Return the (x, y) coordinate for the center point of the cell that contains the specified text.  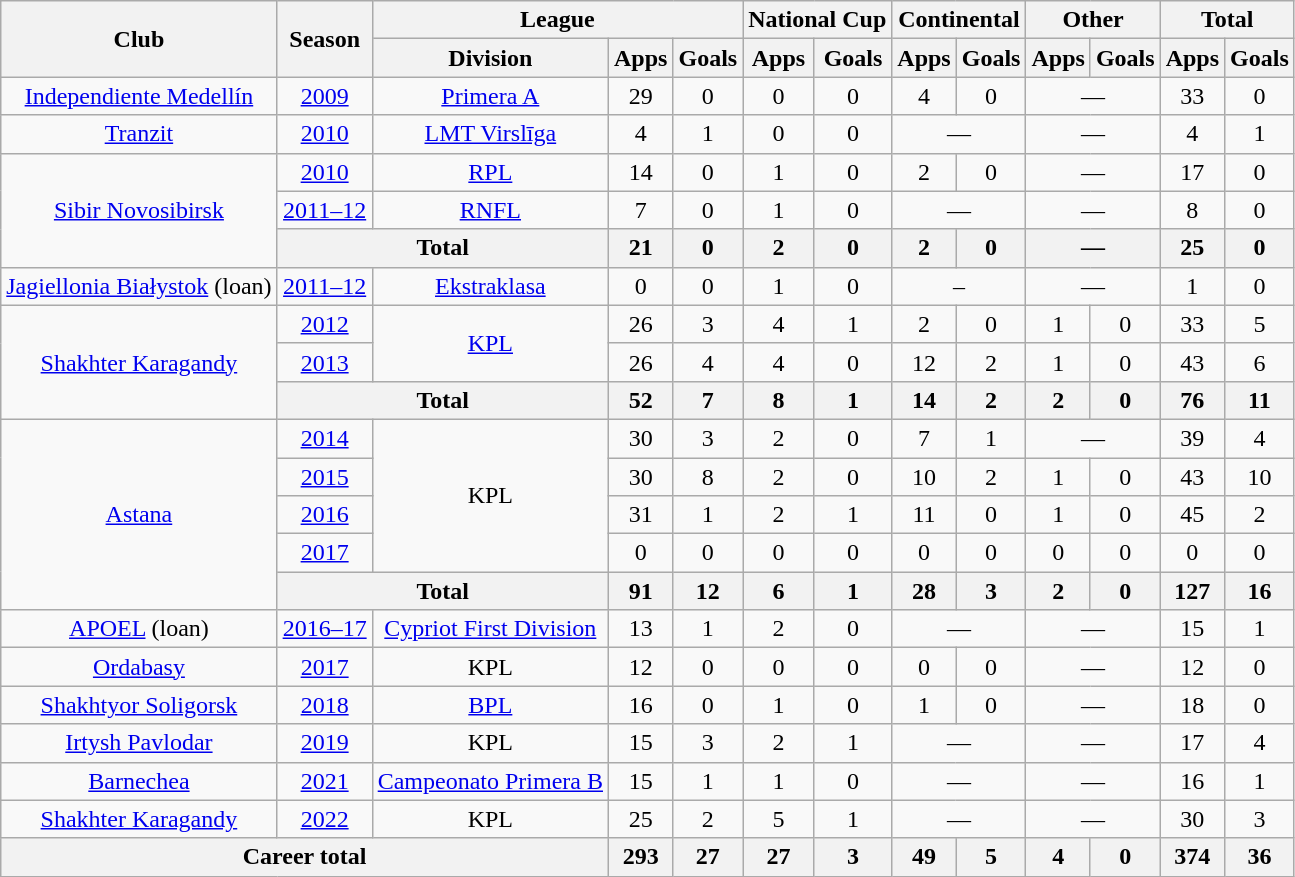
45 (1192, 515)
2021 (324, 781)
49 (924, 857)
League (558, 20)
2018 (324, 705)
13 (641, 629)
76 (1192, 400)
18 (1192, 705)
2014 (324, 438)
28 (924, 591)
127 (1192, 591)
LMT Virslīga (490, 134)
2022 (324, 819)
2019 (324, 743)
91 (641, 591)
Cypriot First Division (490, 629)
Club (139, 39)
Continental (959, 20)
Independiente Medellín (139, 96)
36 (1260, 857)
374 (1192, 857)
39 (1192, 438)
29 (641, 96)
Ordabasy (139, 667)
Other (1093, 20)
RPL (490, 172)
Shakhtyor Soligorsk (139, 705)
Primera A (490, 96)
Astana (139, 514)
Sibir Novosibirsk (139, 210)
RNFL (490, 210)
Division (490, 58)
Campeonato Primera B (490, 781)
– (959, 286)
Irtysh Pavlodar (139, 743)
Ekstraklasa (490, 286)
21 (641, 248)
2015 (324, 477)
BPL (490, 705)
293 (641, 857)
National Cup (818, 20)
Barnechea (139, 781)
2009 (324, 96)
31 (641, 515)
2013 (324, 362)
APOEL (loan) (139, 629)
2012 (324, 324)
Career total (305, 857)
Tranzit (139, 134)
2016 (324, 515)
Jagiellonia Białystok (loan) (139, 286)
2016–17 (324, 629)
52 (641, 400)
Season (324, 39)
